Search for the cell housing the specified text and yield its [x, y] center coordinate. 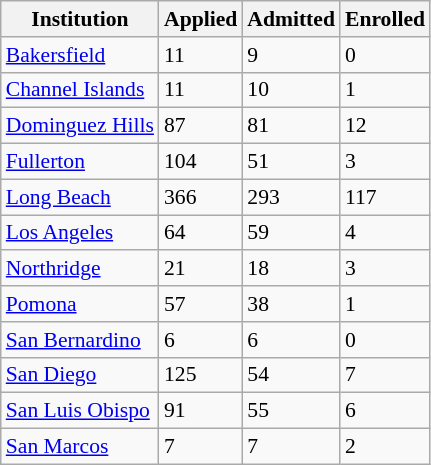
12 [385, 126]
91 [200, 411]
San Luis Obispo [80, 411]
Dominguez Hills [80, 126]
59 [291, 233]
55 [291, 411]
Institution [80, 19]
87 [200, 126]
Enrolled [385, 19]
Fullerton [80, 162]
54 [291, 375]
51 [291, 162]
57 [200, 304]
81 [291, 126]
San Marcos [80, 447]
366 [200, 197]
San Bernardino [80, 340]
38 [291, 304]
Bakersfield [80, 55]
Channel Islands [80, 90]
18 [291, 269]
2 [385, 447]
Long Beach [80, 197]
Pomona [80, 304]
4 [385, 233]
9 [291, 55]
10 [291, 90]
Northridge [80, 269]
125 [200, 375]
San Diego [80, 375]
117 [385, 197]
21 [200, 269]
Applied [200, 19]
Los Angeles [80, 233]
293 [291, 197]
104 [200, 162]
64 [200, 233]
Admitted [291, 19]
